Capture the cell that displays the provided text and extract its (X, Y) central coordinate. 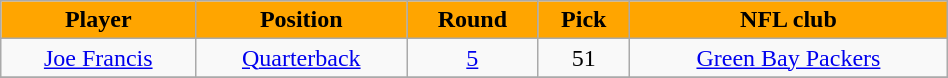
Position (302, 20)
Player (98, 20)
Green Bay Packers (789, 58)
51 (584, 58)
NFL club (789, 20)
5 (472, 58)
Joe Francis (98, 58)
Round (472, 20)
Quarterback (302, 58)
Pick (584, 20)
